Return the [X, Y] coordinate for the center point of the cell that contains the specified text.  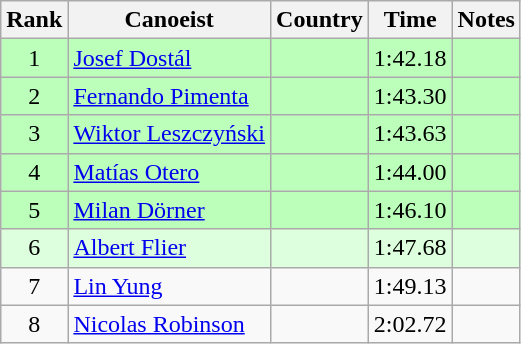
8 [34, 324]
1:49.13 [410, 286]
3 [34, 134]
1:43.63 [410, 134]
1:42.18 [410, 58]
Lin Yung [170, 286]
Fernando Pimenta [170, 96]
Milan Dörner [170, 210]
1 [34, 58]
Canoeist [170, 20]
Rank [34, 20]
Wiktor Leszczyński [170, 134]
1:43.30 [410, 96]
1:46.10 [410, 210]
Country [320, 20]
1:44.00 [410, 172]
2:02.72 [410, 324]
Matías Otero [170, 172]
Albert Flier [170, 248]
7 [34, 286]
6 [34, 248]
Notes [486, 20]
2 [34, 96]
Josef Dostál [170, 58]
5 [34, 210]
1:47.68 [410, 248]
Nicolas Robinson [170, 324]
Time [410, 20]
4 [34, 172]
